For the text-containing cell, return its midpoint in (X, Y) coordinate format. 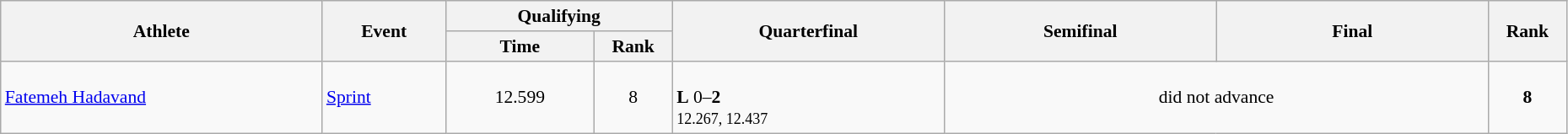
did not advance (1216, 98)
Quarterfinal (808, 30)
Final (1352, 30)
Time (520, 46)
L 0–212.267, 12.437 (808, 98)
12.599 (520, 98)
Qualifying (558, 16)
Sprint (385, 98)
Event (385, 30)
Athlete (162, 30)
Semifinal (1080, 30)
Fatemeh Hadavand (162, 98)
